Provide the (x, y) coordinate of the cell's center where the given text is located.  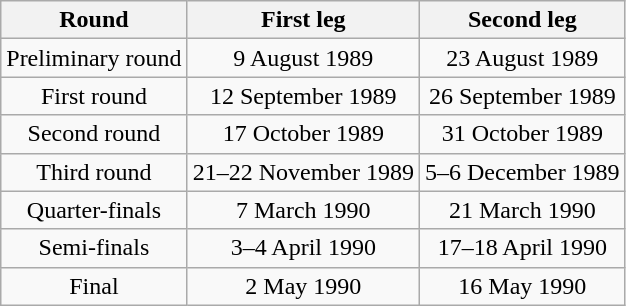
26 September 1989 (522, 96)
First leg (303, 20)
5–6 December 1989 (522, 172)
16 May 1990 (522, 286)
Final (94, 286)
21 March 1990 (522, 210)
Round (94, 20)
Second round (94, 134)
17 October 1989 (303, 134)
Second leg (522, 20)
Third round (94, 172)
12 September 1989 (303, 96)
2 May 1990 (303, 286)
17–18 April 1990 (522, 248)
9 August 1989 (303, 58)
7 March 1990 (303, 210)
Semi-finals (94, 248)
Preliminary round (94, 58)
Quarter-finals (94, 210)
First round (94, 96)
23 August 1989 (522, 58)
21–22 November 1989 (303, 172)
3–4 April 1990 (303, 248)
31 October 1989 (522, 134)
